Output the [X, Y] coordinate of the center of the cell containing the given text.  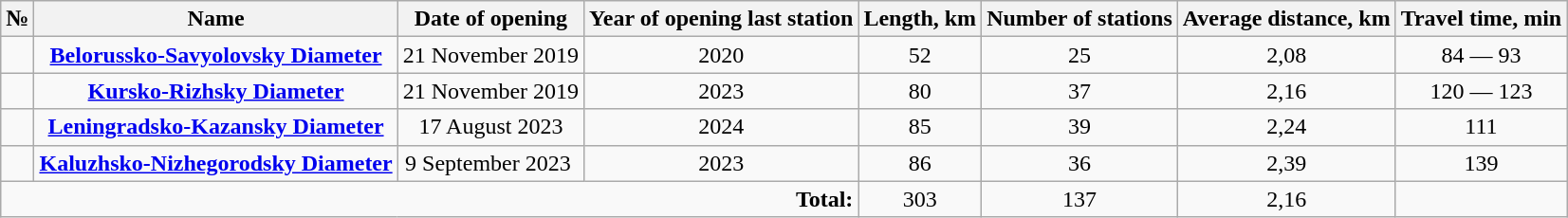
39 [1079, 127]
137 [1079, 199]
Number of stations [1079, 19]
17 August 2023 [490, 127]
37 [1079, 91]
Travel time, min [1482, 19]
85 [920, 127]
Date of opening [490, 19]
120 — 123 [1482, 91]
Average distance, km [1286, 19]
Leningradsko-Kazansky Diameter [216, 127]
Length, km [920, 19]
Total: [430, 199]
Name [216, 19]
86 [920, 163]
9 September 2023 [490, 163]
2,24 [1286, 127]
139 [1482, 163]
111 [1482, 127]
36 [1079, 163]
2024 [721, 127]
25 [1079, 55]
84 — 93 [1482, 55]
№ [17, 19]
303 [920, 199]
2020 [721, 55]
52 [920, 55]
2,39 [1286, 163]
Year of opening last station [721, 19]
Belorussko-Savyolovsky Diameter [216, 55]
80 [920, 91]
2,08 [1286, 55]
Kursko-Rizhsky Diameter [216, 91]
Kaluzhsko-Nizhegorodsky Diameter [216, 163]
